Search for the cell housing the specified text and yield its [x, y] center coordinate. 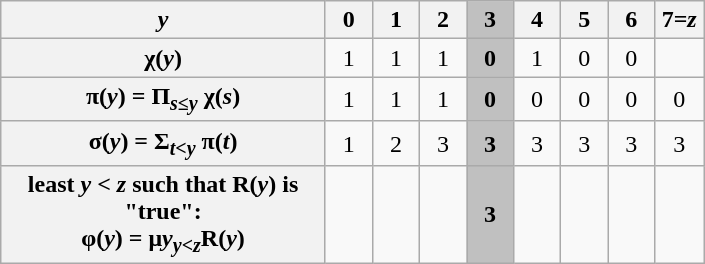
π(y) = Πs≤y χ(s) [164, 99]
7=z [680, 20]
4 [538, 20]
5 [584, 20]
least y < z such that R(y) is "true":φ(y) = μyy<zR(y) [164, 215]
6 [632, 20]
σ(y) = Σt<y π(t) [164, 143]
χ(y) [164, 58]
y [164, 20]
